Scan for the cell matching the given text and deliver its (X, Y) coordinate at center. 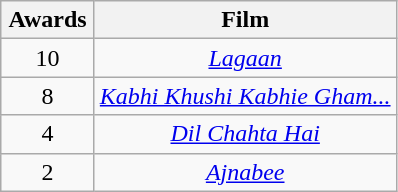
2 (48, 172)
Ajnabee (245, 172)
10 (48, 58)
4 (48, 134)
Lagaan (245, 58)
Awards (48, 20)
Film (245, 20)
Kabhi Khushi Kabhie Gham... (245, 96)
8 (48, 96)
Dil Chahta Hai (245, 134)
